Provide the [X, Y] coordinate of the cell's center where the given text is located.  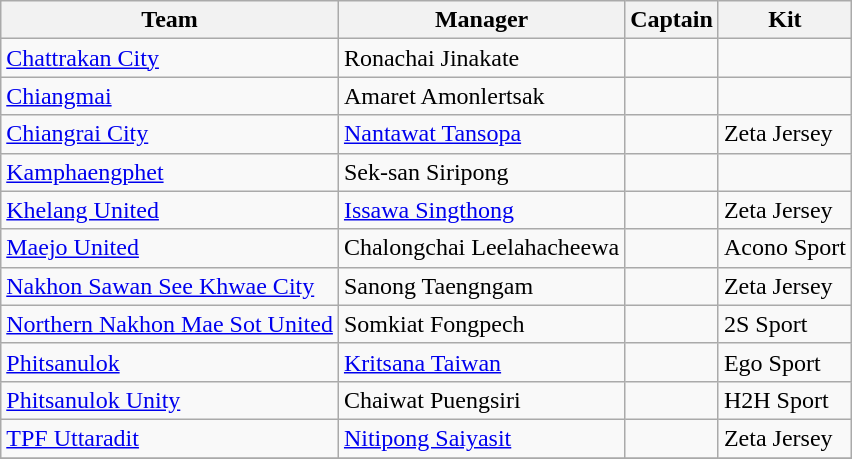
Chattrakan City [170, 58]
Ronachai Jinakate [481, 58]
TPF Uttaradit [170, 438]
Nakhon Sawan See Khwae City [170, 286]
Team [170, 20]
Captain [672, 20]
Somkiat Fongpech [481, 324]
Khelang United [170, 210]
Ego Sport [784, 362]
Sanong Taengngam [481, 286]
Northern Nakhon Mae Sot United [170, 324]
Kamphaengphet [170, 172]
Nantawat Tansopa [481, 134]
Phitsanulok Unity [170, 400]
Maejo United [170, 248]
Sek-san Siripong [481, 172]
2S Sport [784, 324]
Phitsanulok [170, 362]
Manager [481, 20]
Acono Sport [784, 248]
Chalongchai Leelahacheewa [481, 248]
Chiangmai [170, 96]
Nitipong Saiyasit [481, 438]
Issawa Singthong [481, 210]
H2H Sport [784, 400]
Kritsana Taiwan [481, 362]
Kit [784, 20]
Chaiwat Puengsiri [481, 400]
Amaret Amonlertsak [481, 96]
Chiangrai City [170, 134]
